Locate the cell with the specified text and output its (X, Y) center coordinate. 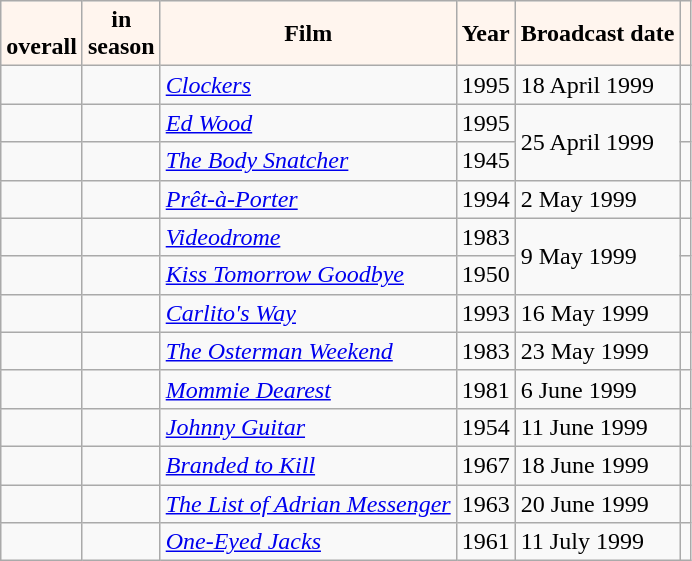
inseason (121, 34)
1993 (486, 313)
1945 (486, 161)
11 June 1999 (598, 427)
The Body Snatcher (308, 161)
The List of Adrian Messenger (308, 503)
Johnny Guitar (308, 427)
1963 (486, 503)
1961 (486, 542)
Videodrome (308, 237)
Ed Wood (308, 123)
Clockers (308, 85)
23 May 1999 (598, 351)
Film (308, 34)
Broadcast date (598, 34)
1981 (486, 389)
The Osterman Weekend (308, 351)
1950 (486, 275)
1994 (486, 199)
6 June 1999 (598, 389)
1967 (486, 465)
Mommie Dearest (308, 389)
18 June 1999 (598, 465)
20 June 1999 (598, 503)
Branded to Kill (308, 465)
Year (486, 34)
2 May 1999 (598, 199)
Prêt-à-Porter (308, 199)
9 May 1999 (598, 256)
16 May 1999 (598, 313)
1954 (486, 427)
18 April 1999 (598, 85)
25 April 1999 (598, 142)
Carlito's Way (308, 313)
overall (42, 34)
One-Eyed Jacks (308, 542)
Kiss Tomorrow Goodbye (308, 275)
11 July 1999 (598, 542)
